Extract the [x, y] coordinate from the center of the cell holding the provided text.  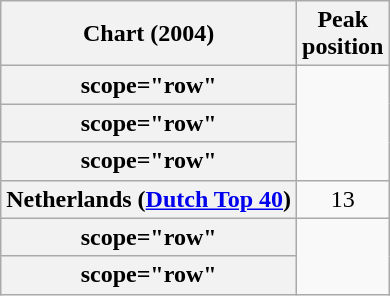
Netherlands (Dutch Top 40) [149, 199]
Peakposition [343, 34]
Chart (2004) [149, 34]
13 [343, 199]
